From the cell containing the given text, extract its center point as (X, Y) coordinate. 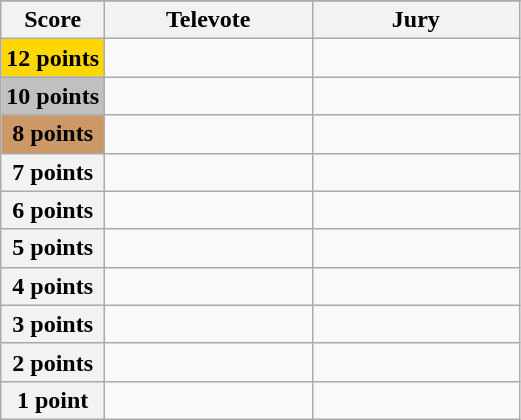
12 points (53, 58)
Jury (416, 20)
5 points (53, 248)
2 points (53, 362)
10 points (53, 96)
7 points (53, 172)
Televote (209, 20)
8 points (53, 134)
6 points (53, 210)
3 points (53, 324)
Score (53, 20)
1 point (53, 400)
4 points (53, 286)
